Return (X, Y) of the center of cell containing provided text 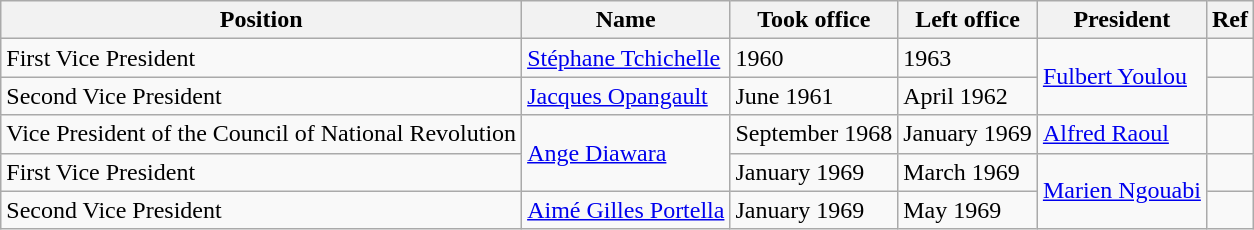
Marien Ngouabi (1122, 191)
April 1962 (968, 96)
Ref (1230, 20)
Stéphane Tchichelle (626, 58)
Alfred Raoul (1122, 134)
May 1969 (968, 210)
Took office (814, 20)
September 1968 (814, 134)
Ange Diawara (626, 153)
Jacques Opangault (626, 96)
1963 (968, 58)
Fulbert Youlou (1122, 77)
Vice President of the Council of National Revolution (262, 134)
Left office (968, 20)
President (1122, 20)
March 1969 (968, 172)
Name (626, 20)
1960 (814, 58)
Aimé Gilles Portella (626, 210)
Position (262, 20)
June 1961 (814, 96)
